Output the (X, Y) coordinate of the center of the cell containing the given text.  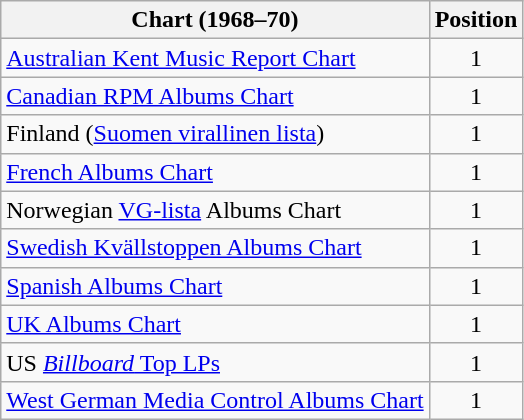
Position (476, 20)
Norwegian VG-lista Albums Chart (215, 210)
Swedish Kvällstoppen Albums Chart (215, 248)
Chart (1968–70) (215, 20)
French Albums Chart (215, 172)
Canadian RPM Albums Chart (215, 96)
Finland (Suomen virallinen lista) (215, 134)
Australian Kent Music Report Chart (215, 58)
Spanish Albums Chart (215, 286)
UK Albums Chart (215, 324)
West German Media Control Albums Chart (215, 400)
US Billboard Top LPs (215, 362)
